Identify which cell holds the provided text, then report its (x, y) central coordinate. 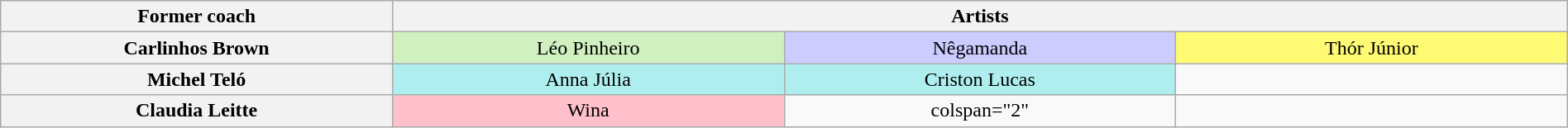
Criston Lucas (980, 79)
colspan="2" (980, 111)
Carlinhos Brown (197, 48)
Thór Júnior (1372, 48)
Michel Teló (197, 79)
Former coach (197, 17)
Claudia Leitte (197, 111)
Artists (979, 17)
Nêgamanda (980, 48)
Léo Pinheiro (588, 48)
Anna Júlia (588, 79)
Wina (588, 111)
